Find where the given text appears and provide that cell's center as [x, y] coordinate. 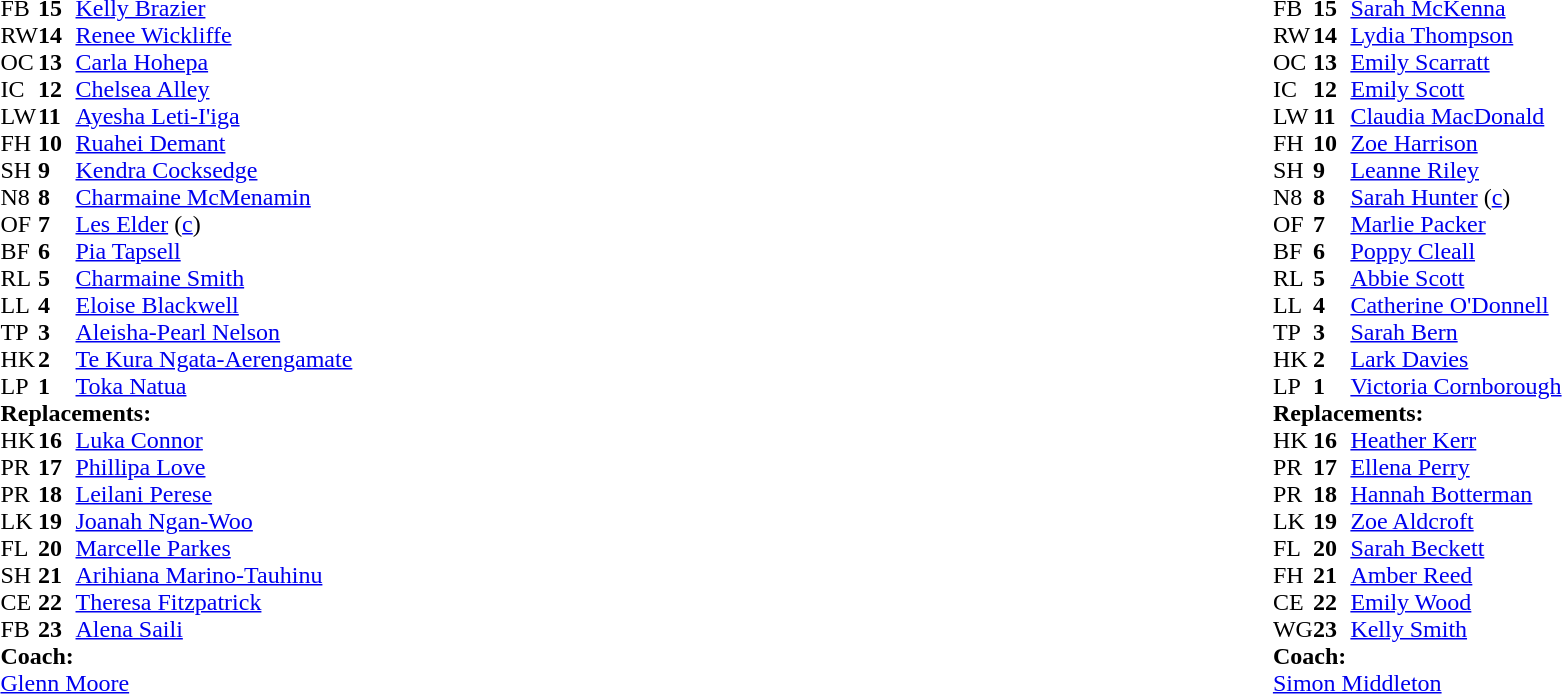
Marcelle Parkes [214, 548]
Carla Hohepa [214, 62]
Phillipa Love [214, 468]
Toka Natua [214, 386]
Kelly Smith [1456, 630]
Chelsea Alley [214, 90]
Hannah Botterman [1456, 494]
Alena Saili [214, 630]
Sarah Hunter (c) [1456, 198]
Emily Wood [1456, 602]
Luka Connor [214, 440]
WG [1293, 630]
Charmaine McMenamin [214, 198]
Theresa Fitzpatrick [214, 602]
Victoria Cornborough [1456, 386]
Renee Wickliffe [214, 36]
Eloise Blackwell [214, 306]
Lark Davies [1456, 360]
Sarah Bern [1456, 332]
Claudia MacDonald [1456, 116]
Zoe Aldcroft [1456, 522]
Heather Kerr [1456, 440]
Te Kura Ngata-Aerengamate [214, 360]
Ayesha Leti-I'iga [214, 116]
Charmaine Smith [214, 278]
Emily Scarratt [1456, 62]
Lydia Thompson [1456, 36]
Abbie Scott [1456, 278]
Amber Reed [1456, 576]
Aleisha-Pearl Nelson [214, 332]
Joanah Ngan-Woo [214, 522]
Poppy Cleall [1456, 252]
Ruahei Demant [214, 144]
Leilani Perese [214, 494]
Ellena Perry [1456, 468]
Leanne Riley [1456, 170]
Sarah Beckett [1456, 548]
Marlie Packer [1456, 224]
Emily Scott [1456, 90]
Arihiana Marino-Tauhinu [214, 576]
Pia Tapsell [214, 252]
FB [19, 630]
Catherine O'Donnell [1456, 306]
Kendra Cocksedge [214, 170]
Les Elder (c) [214, 224]
Zoe Harrison [1456, 144]
